Locate the cell with the specified text and output its (X, Y) center coordinate. 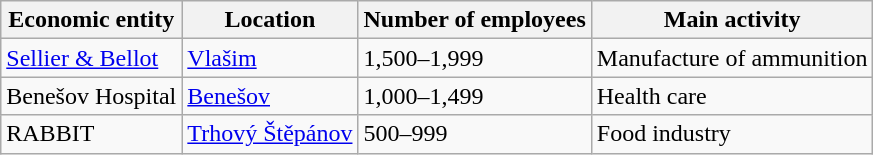
Benešov Hospital (92, 96)
1,500–1,999 (474, 58)
Location (270, 20)
Benešov (270, 96)
RABBIT (92, 134)
Number of employees (474, 20)
Sellier & Bellot (92, 58)
Manufacture of ammunition (732, 58)
1,000–1,499 (474, 96)
Vlašim (270, 58)
500–999 (474, 134)
Main activity (732, 20)
Food industry (732, 134)
Trhový Štěpánov (270, 134)
Health care (732, 96)
Economic entity (92, 20)
